Determine the [x, y] coordinate at the center of the cell enclosing the given text.  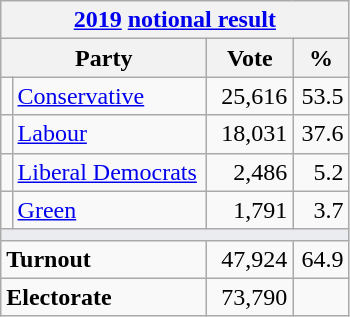
2,486 [250, 172]
Electorate [104, 297]
18,031 [250, 134]
1,791 [250, 210]
Green [110, 210]
47,924 [250, 259]
5.2 [321, 172]
53.5 [321, 96]
Conservative [110, 96]
25,616 [250, 96]
Turnout [104, 259]
Labour [110, 134]
Party [104, 58]
73,790 [250, 297]
2019 notional result [175, 20]
% [321, 58]
3.7 [321, 210]
Vote [250, 58]
37.6 [321, 134]
64.9 [321, 259]
Liberal Democrats [110, 172]
